Output the (X, Y) coordinate of the center of the cell containing the given text.  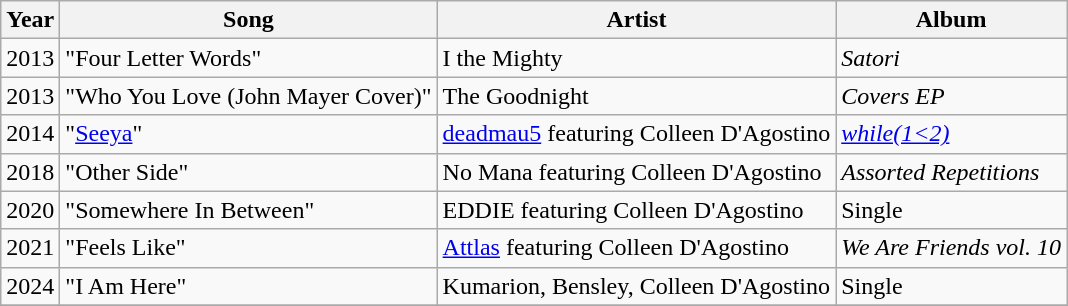
Covers EP (952, 96)
"Somewhere In Between" (248, 210)
Artist (636, 20)
EDDIE featuring Colleen D'Agostino (636, 210)
We Are Friends vol. 10 (952, 248)
2024 (30, 286)
Album (952, 20)
"Seeya" (248, 134)
Year (30, 20)
Attlas featuring Colleen D'Agostino (636, 248)
Song (248, 20)
Kumarion, Bensley, Colleen D'Agostino (636, 286)
"Other Side" (248, 172)
2018 (30, 172)
"Four Letter Words" (248, 58)
"I Am Here" (248, 286)
I the Mighty (636, 58)
No Mana featuring Colleen D'Agostino (636, 172)
2021 (30, 248)
2014 (30, 134)
"Feels Like" (248, 248)
Assorted Repetitions (952, 172)
deadmau5 featuring Colleen D'Agostino (636, 134)
2020 (30, 210)
The Goodnight (636, 96)
Satori (952, 58)
"Who You Love (John Mayer Cover)" (248, 96)
while(1<2) (952, 134)
